Identify which cell holds the provided text, then report its (x, y) central coordinate. 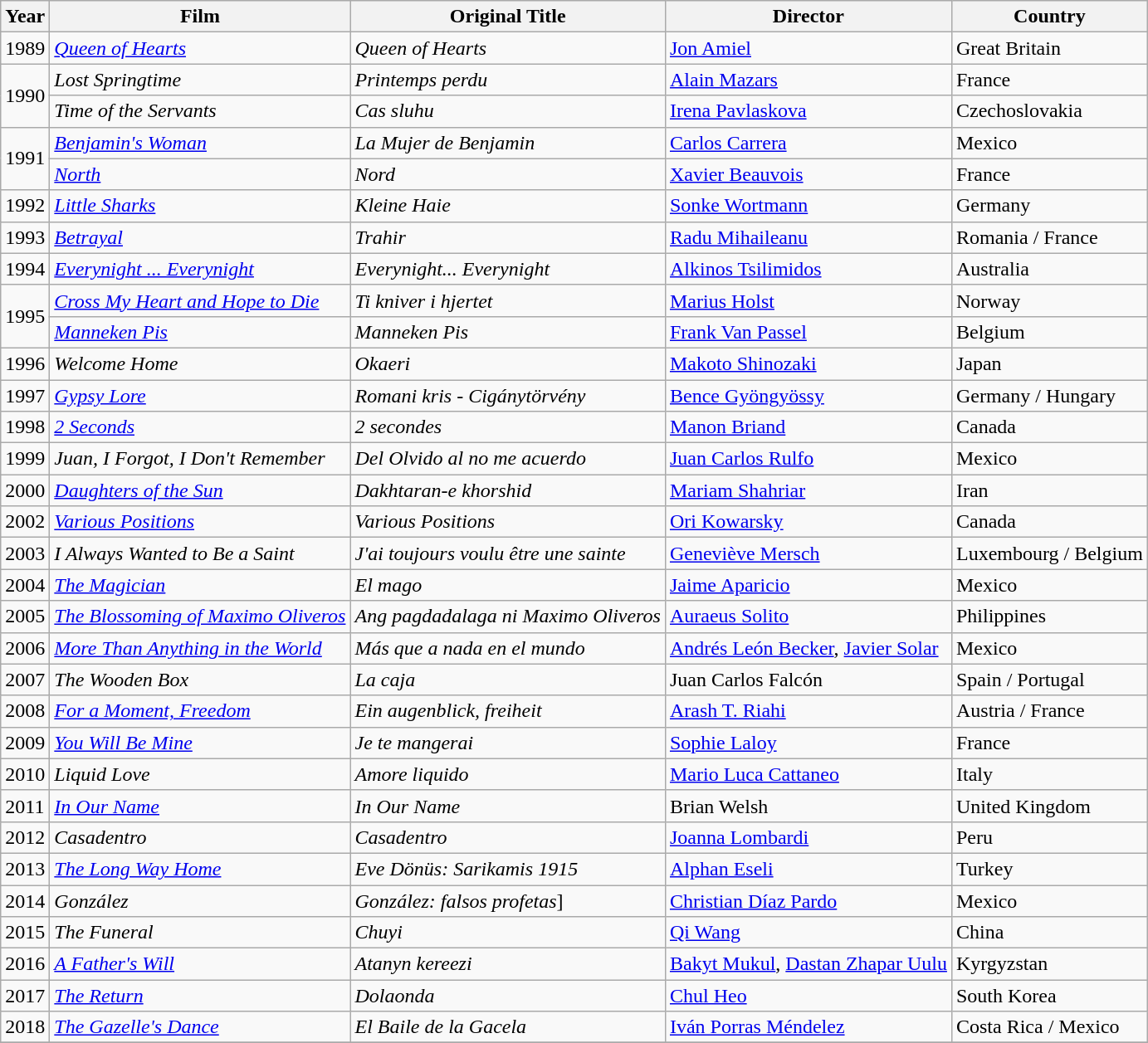
Jon Amiel (808, 48)
Arash T. Riahi (808, 711)
González: falsos profetas] (508, 900)
Ori Kowarsky (808, 522)
J'ai toujours voulu être une sainte (508, 553)
You Will Be Mine (200, 743)
2008 (25, 711)
Alkinos Tsilimidos (808, 269)
Radu Mihaileanu (808, 237)
Year (25, 17)
2 secondes (508, 427)
Film (200, 17)
La caja (508, 680)
Benjamin's Woman (200, 143)
Alain Mazars (808, 80)
Sonke Wortmann (808, 206)
1999 (25, 459)
Cross My Heart and Hope to Die (200, 300)
Lost Springtime (200, 80)
Bakyt Mukul, Dastan Zhapar Uulu (808, 964)
2011 (25, 806)
2018 (25, 1027)
Czechoslovakia (1049, 111)
Andrés León Becker, Javier Solar (808, 648)
2007 (25, 680)
A Father's Will (200, 964)
Spain / Portugal (1049, 680)
Chul Heo (808, 996)
The Gazelle's Dance (200, 1027)
1993 (25, 237)
Gypsy Lore (200, 396)
2015 (25, 933)
La Mujer de Benjamin (508, 143)
Austria / France (1049, 711)
Sophie Laloy (808, 743)
2014 (25, 900)
Makoto Shinozaki (808, 363)
Joanna Lombardi (808, 837)
2010 (25, 774)
Italy (1049, 774)
The Return (200, 996)
2013 (25, 869)
Turkey (1049, 869)
Frank Van Passel (808, 332)
Ang pagdadalaga ni Maximo Oliveros (508, 617)
2002 (25, 522)
Luxembourg / Belgium (1049, 553)
Geneviève Mersch (808, 553)
Del Olvido al no me acuerdo (508, 459)
Mario Luca Cattaneo (808, 774)
I Always Wanted to Be a Saint (200, 553)
1998 (25, 427)
Belgium (1049, 332)
Betrayal (200, 237)
Brian Welsh (808, 806)
Dolaonda (508, 996)
Japan (1049, 363)
Christian Díaz Pardo (808, 900)
Time of the Servants (200, 111)
Juan Carlos Falcón (808, 680)
More Than Anything in the World (200, 648)
1995 (25, 316)
Carlos Carrera (808, 143)
Philippines (1049, 617)
El Baile de la Gacela (508, 1027)
Welcome Home (200, 363)
2012 (25, 837)
Great Britain (1049, 48)
The Blossoming of Maximo Oliveros (200, 617)
Qi Wang (808, 933)
Auraeus Solito (808, 617)
Germany / Hungary (1049, 396)
2006 (25, 648)
Bence Gyöngyössy (808, 396)
1991 (25, 158)
Nord (508, 174)
Director (808, 17)
The Funeral (200, 933)
Little Sharks (200, 206)
2003 (25, 553)
Juan Carlos Rulfo (808, 459)
For a Moment, Freedom (200, 711)
Jaime Aparicio (808, 585)
Kleine Haie (508, 206)
2004 (25, 585)
Peru (1049, 837)
Xavier Beauvois (808, 174)
Iván Porras Méndelez (808, 1027)
Irena Pavlaskova (808, 111)
Más que a nada en el mundo (508, 648)
Everynight... Everynight (508, 269)
2009 (25, 743)
Daughters of the Sun (200, 490)
South Korea (1049, 996)
The Wooden Box (200, 680)
2 Seconds (200, 427)
North (200, 174)
Cas sluhu (508, 111)
1992 (25, 206)
Norway (1049, 300)
1994 (25, 269)
2005 (25, 617)
Everynight ... Everynight (200, 269)
United Kingdom (1049, 806)
Je te mangerai (508, 743)
Dakhtaran-e khorshid (508, 490)
Romani kris - Cigánytörvény (508, 396)
Marius Holst (808, 300)
Iran (1049, 490)
Alphan Eseli (808, 869)
El mago (508, 585)
Okaeri (508, 363)
1989 (25, 48)
Kyrgyzstan (1049, 964)
González (200, 900)
Original Title (508, 17)
Chuyi (508, 933)
China (1049, 933)
1990 (25, 95)
The Long Way Home (200, 869)
2000 (25, 490)
2016 (25, 964)
Ein augenblick, freiheit (508, 711)
Manon Briand (808, 427)
Romania / France (1049, 237)
Ti kniver i hjertet (508, 300)
2017 (25, 996)
Amore liquido (508, 774)
Australia (1049, 269)
1996 (25, 363)
Liquid Love (200, 774)
Juan, I Forgot, I Don't Remember (200, 459)
Trahir (508, 237)
Country (1049, 17)
1997 (25, 396)
The Magician (200, 585)
Germany (1049, 206)
Costa Rica / Mexico (1049, 1027)
Atanyn kereezi (508, 964)
Mariam Shahriar (808, 490)
Printemps perdu (508, 80)
Eve Dönüs: Sarikamis 1915 (508, 869)
